Pinpoint the cell where the given text exists, returning its [x, y] midpoint coordinate. 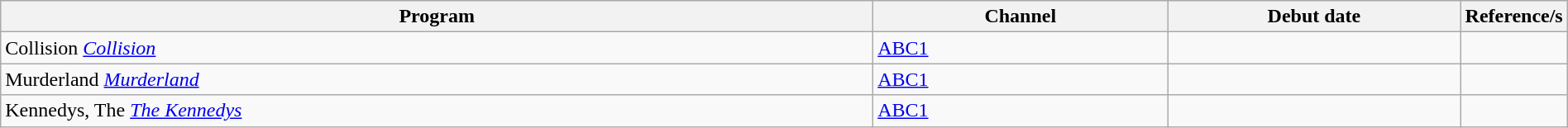
Reference/s [1513, 17]
Murderland Murderland [437, 79]
Channel [1021, 17]
Program [437, 17]
Debut date [1314, 17]
Collision Collision [437, 48]
Kennedys, The The Kennedys [437, 111]
